Search for the cell housing the specified text and yield its (x, y) center coordinate. 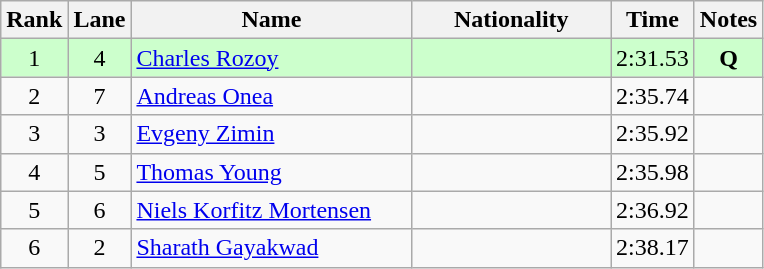
7 (100, 96)
2:38.17 (653, 248)
Andreas Onea (272, 96)
2:35.98 (653, 172)
Nationality (512, 20)
Thomas Young (272, 172)
Q (728, 58)
2:31.53 (653, 58)
Rank (34, 20)
2:35.74 (653, 96)
Notes (728, 20)
2:36.92 (653, 210)
Time (653, 20)
Lane (100, 20)
Charles Rozoy (272, 58)
Name (272, 20)
Niels Korfitz Mortensen (272, 210)
2:35.92 (653, 134)
Sharath Gayakwad (272, 248)
Evgeny Zimin (272, 134)
1 (34, 58)
